Scan for the cell matching the given text and deliver its (X, Y) coordinate at center. 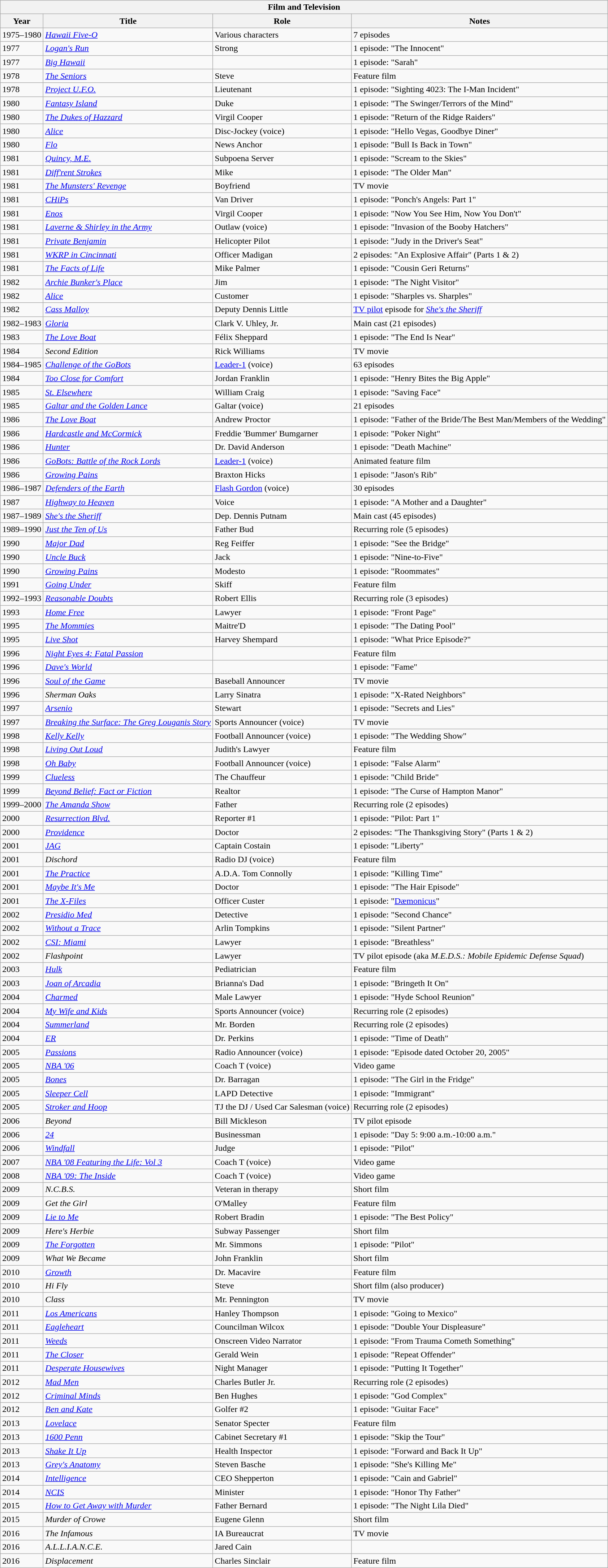
Dr. Macavire (282, 1272)
Clueless (128, 777)
Intelligence (128, 1478)
Outlaw (voice) (282, 227)
William Craig (282, 392)
2008 (22, 1176)
Judge (282, 1148)
1 episode: "The Best Policy" (480, 1217)
Breaking the Surface: The Greg Louganis Story (128, 722)
63 episodes (480, 364)
GoBots: Battle of the Rock Lords (128, 461)
1 episode: "See the Bridge" (480, 543)
Strong (282, 48)
Going Under (128, 584)
Maybe It's Me (128, 887)
Criminal Minds (128, 1396)
1 episode: "Ponch's Angels: Part 1" (480, 200)
Galtar and the Golden Lance (128, 406)
Archie Bunker's Place (128, 282)
Officer Madigan (282, 255)
The Practice (128, 873)
Maitre'D (282, 626)
1 episode: "Skip the Tour" (480, 1437)
A.L.L.I.A.N.C.E. (128, 1547)
The Infamous (128, 1533)
Major Dad (128, 543)
Félix Sheppard (282, 337)
1 episode: "Father of the Bride/The Best Man/Members of the Wedding" (480, 420)
1 episode: "Hello Vegas, Goodbye Diner" (480, 131)
Grey's Anatomy (128, 1464)
NCIS (128, 1492)
Braxton Hicks (282, 475)
How to Get Away with Murder (128, 1506)
Here's Herbie (128, 1231)
Male Lawyer (282, 997)
WKRP in Cincinnati (128, 255)
1 episode: "Second Chance" (480, 915)
Too Close for Comfort (128, 378)
Night Manager (282, 1368)
CHiPs (128, 200)
Reg Feiffer (282, 543)
News Anchor (282, 144)
1975–1980 (22, 35)
Golfer #2 (282, 1409)
Charles Sinclair (282, 1561)
30 episodes (480, 488)
Flash Gordon (voice) (282, 488)
1 episode: "Hyde School Reunion" (480, 997)
1 episode: "Killing Time" (480, 873)
1 episode: "God Complex" (480, 1396)
N.C.B.S. (128, 1189)
Murder of Crowe (128, 1520)
Dave's World (128, 667)
1 episode: "The Girl in the Fridge" (480, 1080)
1 episode: "The Older Man" (480, 172)
Reporter #1 (282, 818)
Freddie 'Bummer' Bumgarner (282, 433)
LAPD Detective (282, 1093)
Growth (128, 1272)
7 episodes (480, 35)
1 episode: "Honor Thy Father" (480, 1492)
Windfall (128, 1148)
1 episode: "Death Machine" (480, 447)
1 episode: "The Night Lila Died" (480, 1506)
Arsenio (128, 708)
Main cast (21 episodes) (480, 323)
Various characters (282, 35)
1 episode: "Saving Face" (480, 392)
2 episodes: "The Thanksgiving Story" (Parts 1 & 2) (480, 832)
1 episode: "Bringeth It On" (480, 983)
Businessman (282, 1135)
1 episode: "Nine-to-Five" (480, 557)
Robert Bradin (282, 1217)
Hanley Thompson (282, 1313)
The X-Files (128, 901)
Father (282, 804)
1999–2000 (22, 804)
Duke (282, 103)
1 episode: "The End Is Near" (480, 337)
Living Out Loud (128, 750)
Pediatrician (282, 969)
1986–1987 (22, 488)
Laverne & Shirley in the Army (128, 227)
CSI: Miami (128, 942)
Jared Cain (282, 1547)
The Seniors (128, 76)
1 episode: "The Wedding Show" (480, 736)
Notes (480, 21)
1 episode: "Now You See Him, Now You Don't" (480, 213)
Second Edition (128, 351)
Resurrection Blvd. (128, 818)
Providence (128, 832)
Harvey Shempard (282, 640)
Joan of Arcadia (128, 983)
1 episode: "Return of the Ridge Raiders" (480, 117)
Skiff (282, 584)
Subway Passenger (282, 1231)
1991 (22, 584)
Senator Specter (282, 1423)
Detective (282, 915)
Van Driver (282, 200)
Weeds (128, 1341)
1 episode: "Fame" (480, 667)
Boyfriend (282, 186)
1 episode: "Invasion of the Booby Hatchers" (480, 227)
Desperate Housewives (128, 1368)
Animated feature film (480, 461)
ER (128, 1038)
Stroker and Hoop (128, 1107)
Dr. Perkins (282, 1038)
Father Bernard (282, 1506)
Without a Trace (128, 928)
Mike Palmer (282, 268)
IA Bureaucrat (282, 1533)
Mike (282, 172)
Onscreen Video Narrator (282, 1341)
Just the Ten of Us (128, 530)
Hardcastle and McCormick (128, 433)
Hawaii Five-O (128, 35)
Health Inspector (282, 1451)
Larry Sinatra (282, 695)
Brianna's Dad (282, 983)
1984–1985 (22, 364)
1 episode: "Sharples vs. Sharples" (480, 296)
Lieutenant (282, 90)
Dischord (128, 860)
Rick Williams (282, 351)
Andrew Proctor (282, 420)
Role (282, 21)
1 episode: "Cousin Geri Returns" (480, 268)
Year (22, 21)
Home Free (128, 612)
1 episode: "Time of Death" (480, 1038)
The Forgotten (128, 1244)
Jim (282, 282)
Voice (282, 502)
Minister (282, 1492)
The Munsters' Revenge (128, 186)
Lovelace (128, 1423)
Short film (also producer) (480, 1286)
Uncle Buck (128, 557)
Deputy Dennis Little (282, 310)
1983 (22, 337)
The Mommies (128, 626)
Flashpoint (128, 956)
Realtor (282, 791)
1 episode: "Repeat Offender" (480, 1355)
1 episode: "Scream to the Skies" (480, 158)
1 episode: "Putting It Together" (480, 1368)
Recurring role (3 episodes) (480, 598)
Cabinet Secretary #1 (282, 1437)
Beyond Belief: Fact or Fiction (128, 791)
Diff'rent Strokes (128, 172)
1 episode: "Secrets and Lies" (480, 708)
The Dukes of Hazzard (128, 117)
24 (128, 1135)
The Facts of Life (128, 268)
1 episode: "The Curse of Hampton Manor" (480, 791)
Clark V. Uhley, Jr. (282, 323)
Mad Men (128, 1382)
Bones (128, 1080)
Charles Butler Jr. (282, 1382)
Jack (282, 557)
1 episode: "The Hair Episode" (480, 887)
Sleeper Cell (128, 1093)
Beyond (128, 1121)
Modesto (282, 571)
1 episode: "Episode dated October 20, 2005" (480, 1052)
Shake It Up (128, 1451)
Private Benjamin (128, 241)
Summerland (128, 1024)
1993 (22, 612)
1 episode: "Sarah" (480, 62)
21 episodes (480, 406)
Lie to Me (128, 1217)
2 episodes: "An Explosive Affair" (Parts 1 & 2) (480, 255)
1 episode: "Roommates" (480, 571)
Dr. David Anderson (282, 447)
1 episode: "Immigrant" (480, 1093)
TJ the DJ / Used Car Salesman (voice) (282, 1107)
TV pilot episode (aka M.E.D.S.: Mobile Epidemic Defense Squad) (480, 956)
1987 (22, 502)
Hunter (128, 447)
1 episode: "Going to Mexico" (480, 1313)
Subpoena Server (282, 158)
1 episode: "The Night Visitor" (480, 282)
Veteran in therapy (282, 1189)
Disc-Jockey (voice) (282, 131)
Passions (128, 1052)
Jordan Franklin (282, 378)
Eugene Glenn (282, 1520)
NBA '08 Featuring the Life: Vol 3 (128, 1162)
A.D.A. Tom Connolly (282, 873)
1 episode: "Liberty" (480, 846)
1992–1993 (22, 598)
Soul of the Game (128, 681)
Hi Fly (128, 1286)
1 episode: "Silent Partner" (480, 928)
My Wife and Kids (128, 1011)
1 episode: "Day 5: 9:00 a.m.-10:00 a.m." (480, 1135)
1 episode: "What Price Episode?" (480, 640)
CEO Shepperton (282, 1478)
Kelly Kelly (128, 736)
Ben Hughes (282, 1396)
Project U.F.O. (128, 90)
1 episode: "False Alarm" (480, 763)
Big Hawaii (128, 62)
The Closer (128, 1355)
Night Eyes 4: Fatal Passion (128, 653)
Ben and Kate (128, 1409)
Presidio Med (128, 915)
1 episode: "Guitar Face" (480, 1409)
1 episode: "Judy in the Driver's Seat" (480, 241)
Film and Television (304, 7)
1600 Penn (128, 1437)
1 episode: "She's Killing Me" (480, 1464)
NBA '06 (128, 1066)
1982–1983 (22, 323)
Charmed (128, 997)
1 episode: "Poker Night" (480, 433)
JAG (128, 846)
Highway to Heaven (128, 502)
The Chauffeur (282, 777)
Fantasy Island (128, 103)
Los Americans (128, 1313)
Mr. Simmons (282, 1244)
Cass Malloy (128, 310)
TV pilot episode (480, 1121)
Defenders of the Earth (128, 488)
Father Bud (282, 530)
1 episode: "Dæmonicus" (480, 901)
1 episode: "The Innocent" (480, 48)
1 episode: "X-Rated Neighbors" (480, 695)
1 episode: "A Mother and a Daughter" (480, 502)
2007 (22, 1162)
NBA '09: The Inside (128, 1176)
Recurring role (5 episodes) (480, 530)
Bill Mickleson (282, 1121)
What We Became (128, 1258)
Title (128, 21)
St. Elsewhere (128, 392)
1 episode: "Forward and Back It Up" (480, 1451)
Enos (128, 213)
Sherman Oaks (128, 695)
1 episode: "Pilot: Part 1" (480, 818)
1 episode: "Breathless" (480, 942)
Flo (128, 144)
O'Malley (282, 1203)
She's the Sheriff (128, 516)
1 episode: "Double Your Displeasure" (480, 1327)
Councilman Wilcox (282, 1327)
Gerald Wein (282, 1355)
Steven Basche (282, 1464)
1 episode: "Front Page" (480, 612)
Mr. Pennington (282, 1300)
John Franklin (282, 1258)
Main cast (45 episodes) (480, 516)
Dep. Dennis Putnam (282, 516)
Baseball Announcer (282, 681)
Eagleheart (128, 1327)
Mr. Borden (282, 1024)
The Amanda Show (128, 804)
1 episode: "Cain and Gabriel" (480, 1478)
Officer Custer (282, 901)
Oh Baby (128, 763)
1987–1989 (22, 516)
Stewart (282, 708)
Hulk (128, 969)
Arlin Tompkins (282, 928)
Class (128, 1300)
Customer (282, 296)
Captain Costain (282, 846)
Robert Ellis (282, 598)
Quincy, M.E. (128, 158)
Radio DJ (voice) (282, 860)
Judith's Lawyer (282, 750)
Logan's Run (128, 48)
1 episode: "The Swinger/Terrors of the Mind" (480, 103)
1 episode: "The Dating Pool" (480, 626)
1989–1990 (22, 530)
Helicopter Pilot (282, 241)
Dr. Barragan (282, 1080)
Galtar (voice) (282, 406)
1 episode: "Henry Bites the Big Apple" (480, 378)
Radio Announcer (voice) (282, 1052)
Displacement (128, 1561)
1 episode: "Jason's Rib" (480, 475)
Live Shot (128, 640)
TV pilot episode for She's the Sheriff (480, 310)
1 episode: "From Trauma Cometh Something" (480, 1341)
1 episode: "Child Bride" (480, 777)
Gloria (128, 323)
Get the Girl (128, 1203)
1 episode: "Bull Is Back in Town" (480, 144)
1 episode: "Sighting 4023: The I-Man Incident" (480, 90)
Challenge of the GoBots (128, 364)
Reasonable Doubts (128, 598)
